Scan for the cell matching the given text and deliver its (x, y) coordinate at center. 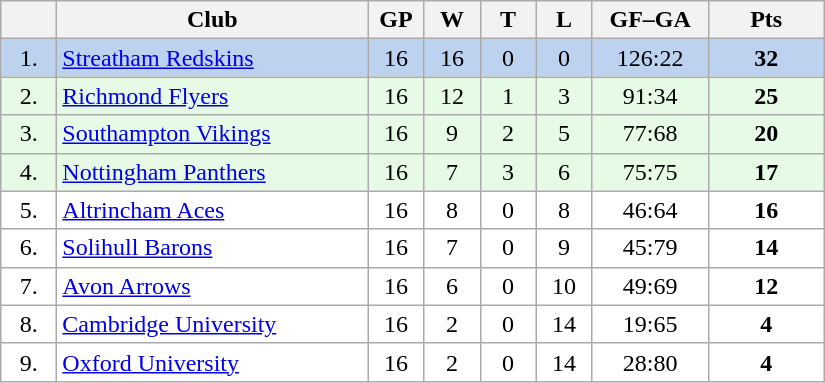
25 (766, 96)
7. (29, 286)
L (564, 20)
19:65 (650, 324)
45:79 (650, 248)
32 (766, 58)
17 (766, 172)
10 (564, 286)
Club (212, 20)
GP (396, 20)
3. (29, 134)
Avon Arrows (212, 286)
5 (564, 134)
91:34 (650, 96)
Cambridge University (212, 324)
77:68 (650, 134)
46:64 (650, 210)
Solihull Barons (212, 248)
1 (508, 96)
126:22 (650, 58)
T (508, 20)
Streatham Redskins (212, 58)
20 (766, 134)
28:80 (650, 362)
Southampton Vikings (212, 134)
Richmond Flyers (212, 96)
6. (29, 248)
4. (29, 172)
5. (29, 210)
2. (29, 96)
49:69 (650, 286)
Oxford University (212, 362)
W (452, 20)
1. (29, 58)
75:75 (650, 172)
GF–GA (650, 20)
Nottingham Panthers (212, 172)
9. (29, 362)
8. (29, 324)
Pts (766, 20)
Altrincham Aces (212, 210)
